Find where the given text appears and provide that cell's center as (x, y) coordinate. 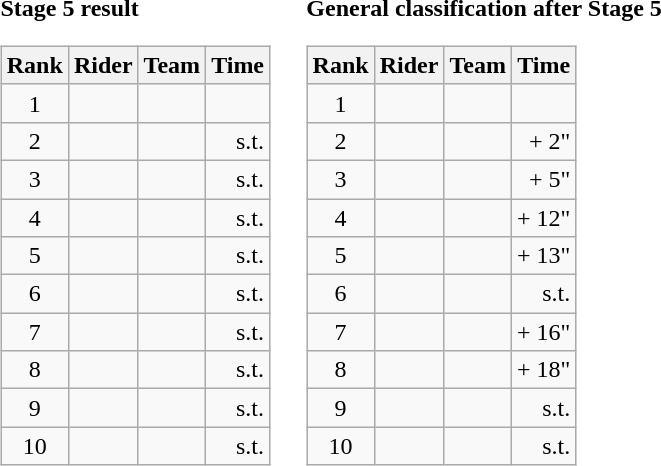
+ 2" (543, 141)
+ 12" (543, 217)
+ 13" (543, 256)
+ 16" (543, 332)
+ 18" (543, 370)
+ 5" (543, 179)
